Return the (x, y) coordinate for the center point of the cell that contains the specified text.  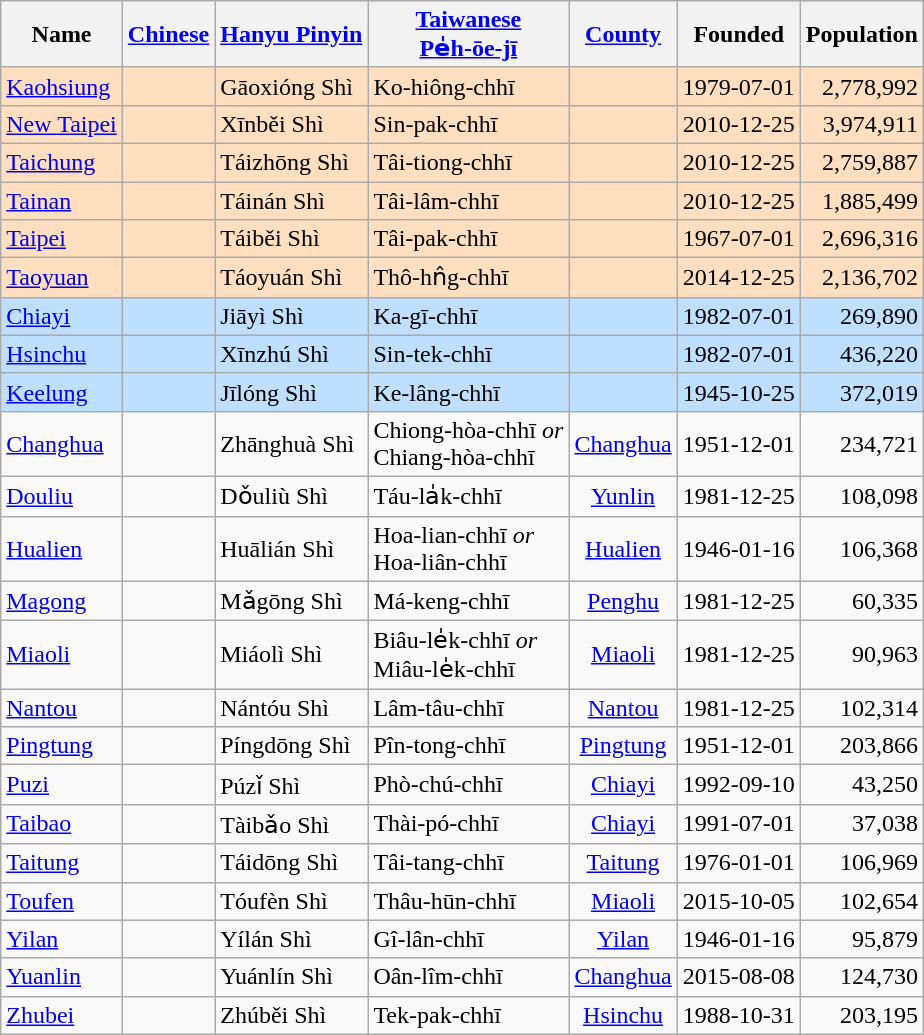
Dǒuliù Shì (292, 496)
Thâu-hūn-chhī (468, 901)
Chiong-hòa-chhī orChiang-hòa-chhī (468, 444)
TaiwanesePe̍h-ōe-jī (468, 34)
Taibao (62, 824)
Puzi (62, 785)
Jiāyì Shì (292, 316)
1992-09-10 (738, 785)
Tâi-lâm-chhī (468, 201)
Táinán Shì (292, 201)
1,885,499 (862, 201)
1991-07-01 (738, 824)
Toufen (62, 901)
37,038 (862, 824)
102,314 (862, 708)
Píngdōng Shì (292, 746)
Táidōng Shì (292, 863)
Taipei (62, 239)
372,019 (862, 392)
Zhúběi Shì (292, 1015)
Xīnzhú Shì (292, 354)
234,721 (862, 444)
Hoa-lian-chhī orHoa-liân-chhī (468, 548)
Douliu (62, 496)
95,879 (862, 939)
Zhubei (62, 1015)
108,098 (862, 496)
Biâu-le̍k-chhī orMiâu-le̍k-chhī (468, 655)
1979-07-01 (738, 86)
Ka-gī-chhī (468, 316)
Oân-lîm-chhī (468, 977)
Chinese (168, 34)
2015-10-05 (738, 901)
1967-07-01 (738, 239)
Huālián Shì (292, 548)
Phò-chú-chhī (468, 785)
Nántóu Shì (292, 708)
1988-10-31 (738, 1015)
Tâi-tang-chhī (468, 863)
Penghu (623, 601)
Táizhōng Shì (292, 162)
Ke-lâng-chhī (468, 392)
106,368 (862, 548)
Thô-hn̂g-chhī (468, 278)
2015-08-08 (738, 977)
Yuánlín Shì (292, 977)
Táu-la̍k-chhī (468, 496)
Tek-pak-chhī (468, 1015)
Kaohsiung (62, 86)
New Taipei (62, 124)
Tóufèn Shì (292, 901)
Yuanlin (62, 977)
Keelung (62, 392)
Sin-pak-chhī (468, 124)
Gāoxióng Shì (292, 86)
Ko-hiông-chhī (468, 86)
Mǎgōng Shì (292, 601)
Pîn-tong-chhī (468, 746)
2014-12-25 (738, 278)
2,778,992 (862, 86)
3,974,911 (862, 124)
1945-10-25 (738, 392)
Táiběi Shì (292, 239)
102,654 (862, 901)
Tainan (62, 201)
Population (862, 34)
Thài-pó-chhī (468, 824)
County (623, 34)
269,890 (862, 316)
124,730 (862, 977)
Tâi-pak-chhī (468, 239)
60,335 (862, 601)
Tâi-tiong-chhī (468, 162)
106,969 (862, 863)
Hanyu Pinyin (292, 34)
90,963 (862, 655)
203,866 (862, 746)
Taoyuan (62, 278)
Taichung (62, 162)
Tàibǎo Shì (292, 824)
Yílán Shì (292, 939)
Miáolì Shì (292, 655)
Jīlóng Shì (292, 392)
203,195 (862, 1015)
Name (62, 34)
Púzǐ Shì (292, 785)
2,759,887 (862, 162)
436,220 (862, 354)
2,696,316 (862, 239)
Zhānghuà Shì (292, 444)
Sin-tek-chhī (468, 354)
43,250 (862, 785)
2,136,702 (862, 278)
Lâm-tâu-chhī (468, 708)
Magong (62, 601)
1976-01-01 (738, 863)
Táoyuán Shì (292, 278)
Founded (738, 34)
Gî-lân-chhī (468, 939)
Xīnběi Shì (292, 124)
Yunlin (623, 496)
Má-keng-chhī (468, 601)
